Provide the [x, y] coordinate of the cell's center where the given text is located.  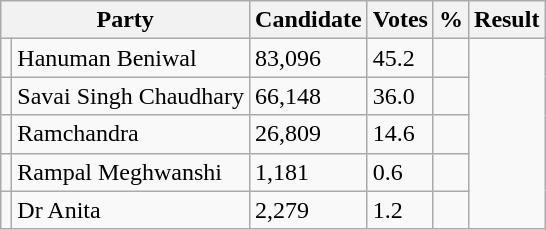
Result [507, 20]
Ramchandra [131, 134]
45.2 [400, 58]
26,809 [309, 134]
Rampal Meghwanshi [131, 172]
2,279 [309, 210]
1.2 [400, 210]
Votes [400, 20]
36.0 [400, 96]
% [450, 20]
Dr Anita [131, 210]
0.6 [400, 172]
Party [126, 20]
Candidate [309, 20]
Savai Singh Chaudhary [131, 96]
83,096 [309, 58]
Hanuman Beniwal [131, 58]
66,148 [309, 96]
14.6 [400, 134]
1,181 [309, 172]
